From the cell containing the given text, extract its center point as [X, Y] coordinate. 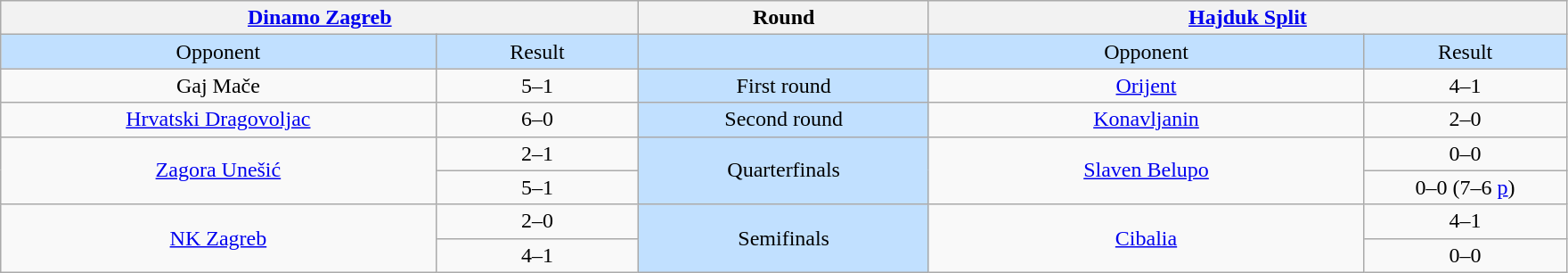
0–0 (7–6 p) [1466, 187]
Slaven Belupo [1146, 170]
First round [784, 86]
NK Zagreb [218, 238]
6–0 [537, 120]
Gaj Mače [218, 86]
Dinamo Zagreb [320, 18]
Semifinals [784, 238]
2–1 [537, 153]
Orijent [1146, 86]
Konavljanin [1146, 120]
Zagora Unešić [218, 170]
Second round [784, 120]
Hrvatski Dragovoljac [218, 120]
Cibalia [1146, 238]
Quarterfinals [784, 170]
Round [784, 18]
Hajduk Split [1247, 18]
